Return the (X, Y) coordinate for the center point of the cell that contains the specified text.  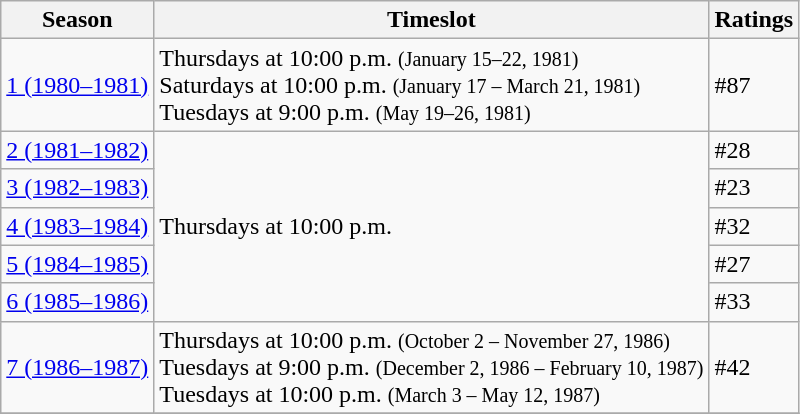
#33 (754, 302)
#23 (754, 188)
#32 (754, 226)
5 (1984–1985) (78, 264)
#27 (754, 264)
1 (1980–1981) (78, 85)
Thursdays at 10:00 p.m. (432, 226)
#87 (754, 85)
Timeslot (432, 20)
6 (1985–1986) (78, 302)
2 (1981–1982) (78, 150)
#28 (754, 150)
7 (1986–1987) (78, 367)
Thursdays at 10:00 p.m. (January 15–22, 1981)Saturdays at 10:00 p.m. (January 17 – March 21, 1981)Tuesdays at 9:00 p.m. (May 19–26, 1981) (432, 85)
4 (1983–1984) (78, 226)
Season (78, 20)
3 (1982–1983) (78, 188)
Ratings (754, 20)
#42 (754, 367)
